Locate the cell with the specified text and output its (X, Y) center coordinate. 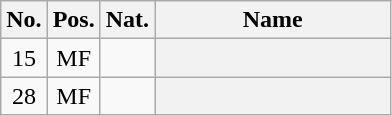
28 (24, 96)
No. (24, 20)
Name (273, 20)
Pos. (74, 20)
15 (24, 58)
Nat. (127, 20)
